Locate the cell with the specified text and output its [x, y] center coordinate. 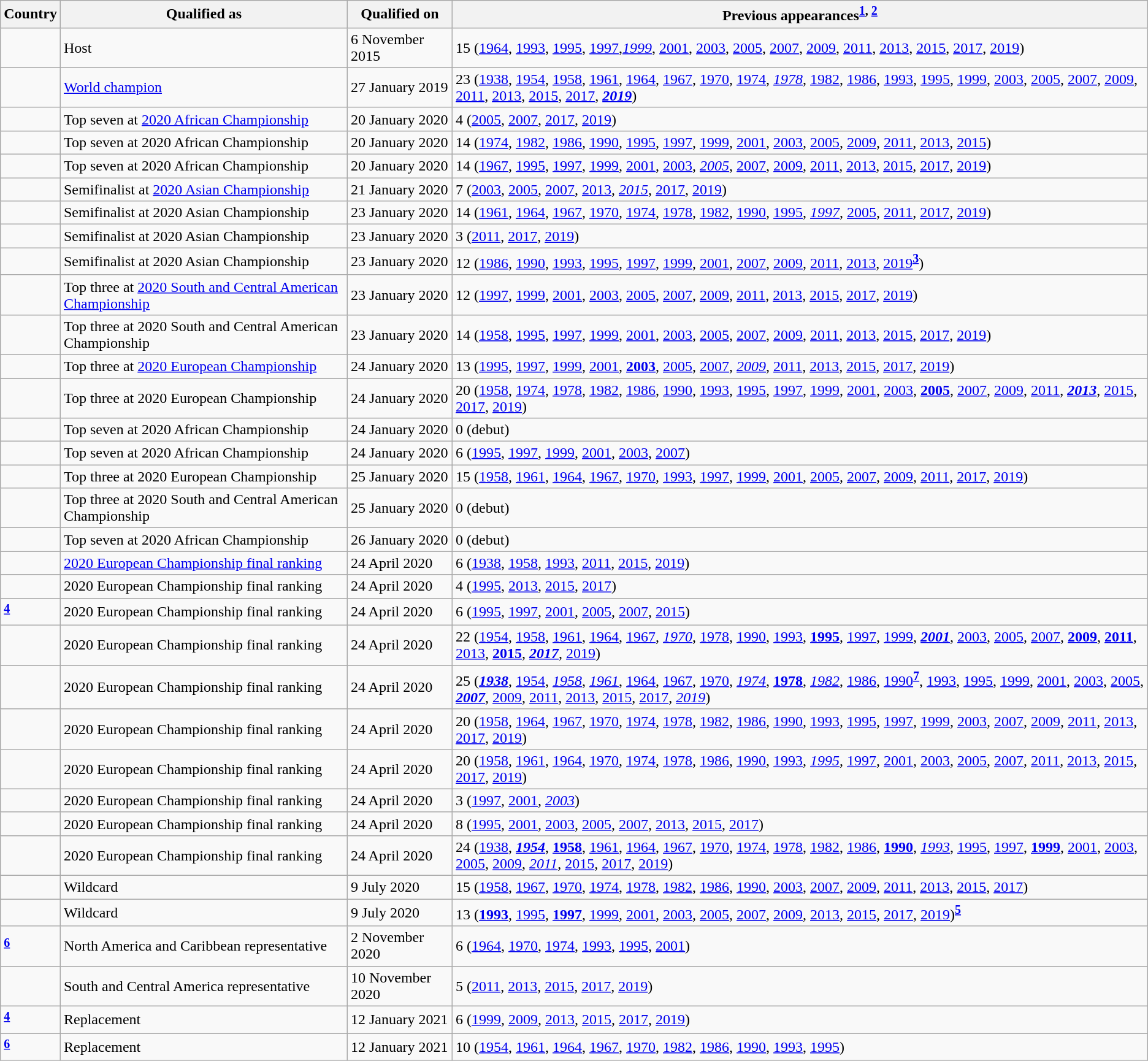
10 November 2020 [400, 986]
4 (2005, 2007, 2017, 2019) [800, 119]
26 January 2020 [400, 540]
12 (1986, 1990, 1993, 1995, 1997, 1999, 2001, 2007, 2009, 2011, 2013, 20193) [800, 261]
24 (1938, 1954, 1958, 1961, 1964, 1967, 1970, 1974, 1978, 1982, 1986, 1990, 1993, 1995, 1997, 1999, 2001, 2003, 2005, 2009, 2011, 2015, 2017, 2019) [800, 855]
South and Central America representative [204, 986]
Country [31, 15]
14 (1967, 1995, 1997, 1999, 2001, 2003, 2005, 2007, 2009, 2011, 2013, 2015, 2017, 2019) [800, 166]
Qualified on [400, 15]
North America and Caribbean representative [204, 946]
15 (1958, 1961, 1964, 1967, 1970, 1993, 1997, 1999, 2001, 2005, 2007, 2009, 2011, 2017, 2019) [800, 477]
20 (1958, 1964, 1967, 1970, 1974, 1978, 1982, 1986, 1990, 1993, 1995, 1997, 1999, 2003, 2007, 2009, 2011, 2013, 2017, 2019) [800, 729]
6 (1995, 1997, 1999, 2001, 2003, 2007) [800, 453]
6 (1999, 2009, 2013, 2015, 2017, 2019) [800, 1019]
20 (1958, 1961, 1964, 1970, 1974, 1978, 1986, 1990, 1993, 1995, 1997, 2001, 2003, 2005, 2007, 2011, 2013, 2015, 2017, 2019) [800, 769]
12 (1997, 1999, 2001, 2003, 2005, 2007, 2009, 2011, 2013, 2015, 2017, 2019) [800, 294]
27 January 2019 [400, 87]
6 (1938, 1958, 1993, 2011, 2015, 2019) [800, 563]
13 (1995, 1997, 1999, 2001, 2003, 2005, 2007, 2009, 2011, 2013, 2015, 2017, 2019) [800, 366]
10 (1954, 1961, 1964, 1967, 1970, 1982, 1986, 1990, 1993, 1995) [800, 1048]
Previous appearances1, 2 [800, 15]
13 (1993, 1995, 1997, 1999, 2001, 2003, 2005, 2007, 2009, 2013, 2015, 2017, 2019)5 [800, 913]
21 January 2020 [400, 190]
6 (1964, 1970, 1974, 1993, 1995, 2001) [800, 946]
World champion [204, 87]
23 (1938, 1954, 1958, 1961, 1964, 1967, 1970, 1974, 1978, 1982, 1986, 1993, 1995, 1999, 2003, 2005, 2007, 2009, 2011, 2013, 2015, 2017, 2019) [800, 87]
3 (1997, 2001, 2003) [800, 800]
2 November 2020 [400, 946]
20 (1958, 1974, 1978, 1982, 1986, 1990, 1993, 1995, 1997, 1999, 2001, 2003, 2005, 2007, 2009, 2011, 2013, 2015, 2017, 2019) [800, 399]
14 (1958, 1995, 1997, 1999, 2001, 2003, 2005, 2007, 2009, 2011, 2013, 2015, 2017, 2019) [800, 335]
3 (2011, 2017, 2019) [800, 236]
14 (1974, 1982, 1986, 1990, 1995, 1997, 1999, 2001, 2003, 2005, 2009, 2011, 2013, 2015) [800, 142]
Host [204, 48]
6 November 2015 [400, 48]
15 (1958, 1967, 1970, 1974, 1978, 1982, 1986, 1990, 2003, 2007, 2009, 2011, 2013, 2015, 2017) [800, 887]
22 (1954, 1958, 1961, 1964, 1967, 1970, 1978, 1990, 1993, 1995, 1997, 1999, 2001, 2003, 2005, 2007, 2009, 2011, 2013, 2015, 2017, 2019) [800, 645]
5 (2011, 2013, 2015, 2017, 2019) [800, 986]
4 (1995, 2013, 2015, 2017) [800, 586]
15 (1964, 1993, 1995, 1997,1999, 2001, 2003, 2005, 2007, 2009, 2011, 2013, 2015, 2017, 2019) [800, 48]
6 (1995, 1997, 2001, 2005, 2007, 2015) [800, 612]
7 (2003, 2005, 2007, 2013, 2015, 2017, 2019) [800, 190]
8 (1995, 2001, 2003, 2005, 2007, 2013, 2015, 2017) [800, 824]
Qualified as [204, 15]
14 (1961, 1964, 1967, 1970, 1974, 1978, 1982, 1990, 1995, 1997, 2005, 2011, 2017, 2019) [800, 213]
